Capture the cell that displays the provided text and extract its (X, Y) central coordinate. 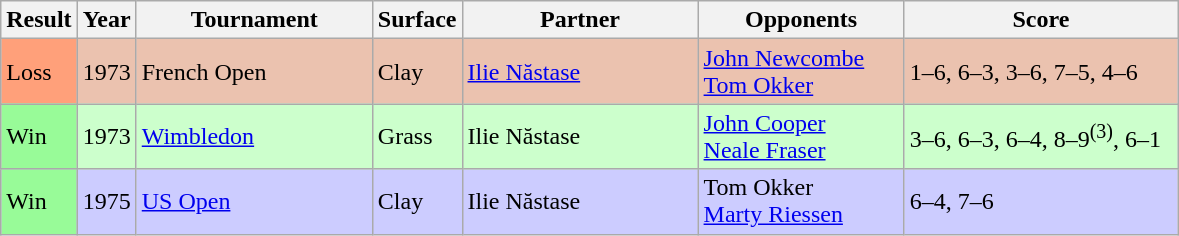
John Cooper Neale Fraser (801, 136)
Opponents (801, 20)
1975 (106, 202)
US Open (254, 202)
Surface (417, 20)
Year (106, 20)
6–4, 7–6 (1041, 202)
Wimbledon (254, 136)
Partner (580, 20)
Score (1041, 20)
3–6, 6–3, 6–4, 8–9(3), 6–1 (1041, 136)
John Newcombe Tom Okker (801, 72)
Loss (39, 72)
Result (39, 20)
French Open (254, 72)
1–6, 6–3, 3–6, 7–5, 4–6 (1041, 72)
Tournament (254, 20)
Tom Okker Marty Riessen (801, 202)
Grass (417, 136)
